Output the [X, Y] coordinate of the center of the cell containing the given text.  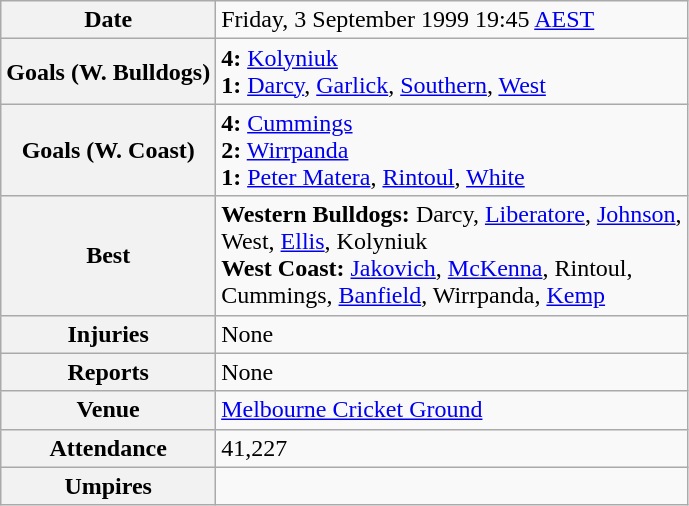
Best [108, 256]
Goals (W. Bulldogs) [108, 72]
Attendance [108, 448]
Venue [108, 410]
4: Kolyniuk1: Darcy, Garlick, Southern, West [452, 72]
Umpires [108, 486]
Western Bulldogs: Darcy, Liberatore, Johnson, West, Ellis, KolyniukWest Coast: Jakovich, McKenna, Rintoul, Cummings, Banfield, Wirrpanda, Kemp [452, 256]
Reports [108, 372]
Goals (W. Coast) [108, 150]
4: Cummings2: Wirrpanda1: Peter Matera, Rintoul, White [452, 150]
Melbourne Cricket Ground [452, 410]
Date [108, 20]
41,227 [452, 448]
Friday, 3 September 1999 19:45 AEST [452, 20]
Injuries [108, 334]
